For the text-containing cell, return its midpoint in (x, y) coordinate format. 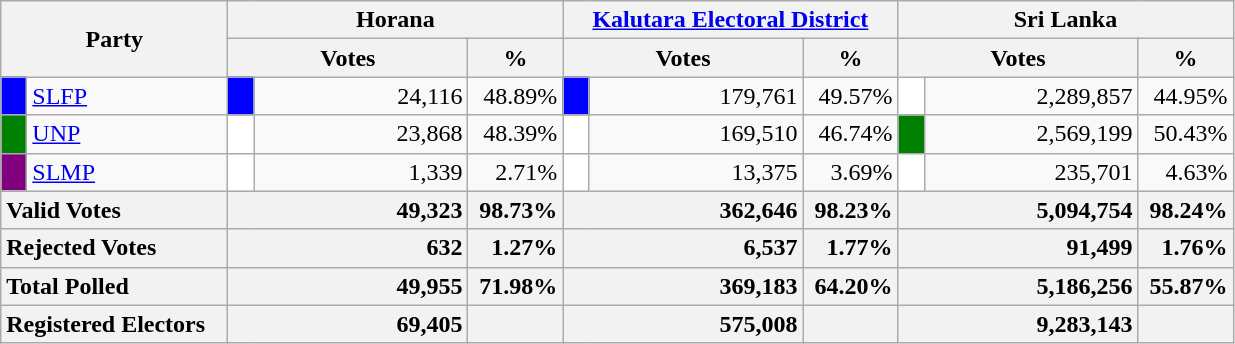
98.23% (850, 210)
SLFP (128, 96)
Registered Electors (114, 324)
362,646 (683, 210)
4.63% (1186, 172)
Valid Votes (114, 210)
SLMP (128, 172)
1.27% (516, 248)
2,289,857 (1031, 96)
2.71% (516, 172)
55.87% (1186, 286)
1,339 (361, 172)
1.77% (850, 248)
24,116 (361, 96)
98.24% (1186, 210)
49,955 (348, 286)
1.76% (1186, 248)
179,761 (696, 96)
3.69% (850, 172)
Party (114, 39)
23,868 (361, 134)
UNP (128, 134)
49.57% (850, 96)
169,510 (696, 134)
6,537 (683, 248)
48.39% (516, 134)
5,094,754 (1018, 210)
632 (348, 248)
69,405 (348, 324)
64.20% (850, 286)
Kalutara Electoral District (730, 20)
50.43% (1186, 134)
48.89% (516, 96)
Rejected Votes (114, 248)
5,186,256 (1018, 286)
13,375 (696, 172)
2,569,199 (1031, 134)
44.95% (1186, 96)
Sri Lanka (1066, 20)
46.74% (850, 134)
235,701 (1031, 172)
71.98% (516, 286)
369,183 (683, 286)
9,283,143 (1018, 324)
Horana (396, 20)
91,499 (1018, 248)
Total Polled (114, 286)
575,008 (683, 324)
49,323 (348, 210)
98.73% (516, 210)
